Search for the cell housing the specified text and yield its (X, Y) center coordinate. 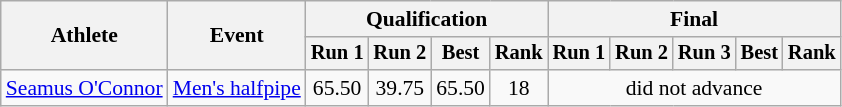
Final (694, 19)
Athlete (84, 36)
Qualification (427, 19)
Event (237, 36)
39.75 (400, 88)
Run 3 (704, 54)
18 (519, 88)
did not advance (694, 88)
Seamus O'Connor (84, 88)
Men's halfpipe (237, 88)
